Find where the given text appears and provide that cell's center as (x, y) coordinate. 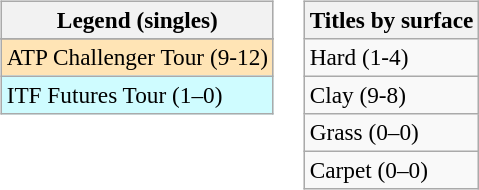
Legend (singles) (137, 20)
Carpet (0–0) (392, 171)
ITF Futures Tour (1–0) (137, 95)
Hard (1-4) (392, 57)
ATP Challenger Tour (9-12) (137, 57)
Titles by surface (392, 20)
Clay (9-8) (392, 95)
Grass (0–0) (392, 133)
